Extract the (X, Y) coordinate from the center of the cell holding the provided text.  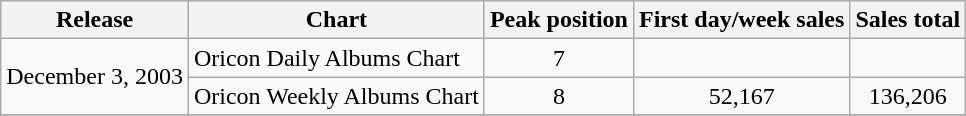
136,206 (908, 96)
Oricon Weekly Albums Chart (336, 96)
Release (95, 20)
8 (558, 96)
Chart (336, 20)
52,167 (741, 96)
Peak position (558, 20)
Sales total (908, 20)
December 3, 2003 (95, 77)
7 (558, 58)
First day/week sales (741, 20)
Oricon Daily Albums Chart (336, 58)
